Determine the (x, y) coordinate at the center of the cell enclosing the given text.  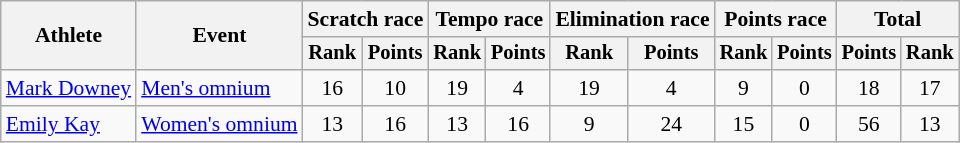
Athlete (68, 36)
10 (395, 88)
Tempo race (489, 19)
56 (869, 124)
Mark Downey (68, 88)
Men's omnium (219, 88)
Event (219, 36)
Total (898, 19)
18 (869, 88)
24 (672, 124)
Emily Kay (68, 124)
Women's omnium (219, 124)
Scratch race (366, 19)
17 (930, 88)
Points race (776, 19)
Elimination race (632, 19)
15 (744, 124)
